Determine the [x, y] coordinate at the center of the cell enclosing the given text.  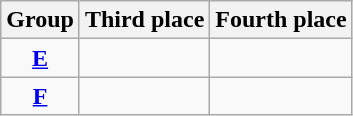
Third place [144, 20]
Fourth place [281, 20]
Group [40, 20]
F [40, 96]
E [40, 58]
